Output the [x, y] coordinate of the center of the cell containing the given text.  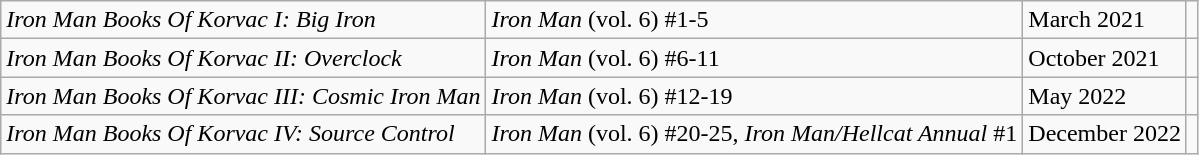
Iron Man Books Of Korvac III: Cosmic Iron Man [244, 96]
Iron Man (vol. 6) #20-25, Iron Man/Hellcat Annual #1 [754, 134]
Iron Man (vol. 6) #6-11 [754, 58]
May 2022 [1105, 96]
Iron Man Books Of Korvac II: Overclock [244, 58]
Iron Man (vol. 6) #1-5 [754, 20]
Iron Man Books Of Korvac I: Big Iron [244, 20]
October 2021 [1105, 58]
March 2021 [1105, 20]
Iron Man (vol. 6) #12-19 [754, 96]
December 2022 [1105, 134]
Iron Man Books Of Korvac IV: Source Control [244, 134]
